Extract the (x, y) coordinate from the center of the cell holding the provided text.  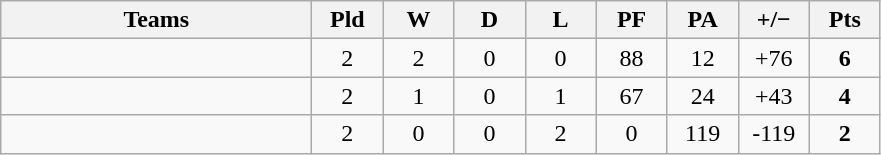
67 (632, 96)
PF (632, 20)
W (418, 20)
+76 (774, 58)
88 (632, 58)
PA (702, 20)
6 (844, 58)
24 (702, 96)
+/− (774, 20)
4 (844, 96)
D (490, 20)
Teams (156, 20)
Pts (844, 20)
119 (702, 134)
12 (702, 58)
+43 (774, 96)
Pld (348, 20)
L (560, 20)
-119 (774, 134)
